Scan for the cell matching the given text and deliver its (x, y) coordinate at center. 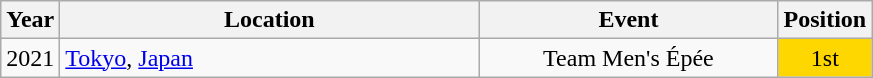
Position (825, 20)
2021 (30, 58)
Location (270, 20)
Tokyo, Japan (270, 58)
Event (628, 20)
Team Men's Épée (628, 58)
1st (825, 58)
Year (30, 20)
